Detect which cell encompasses the target text, then output its (x, y) center coordinate. 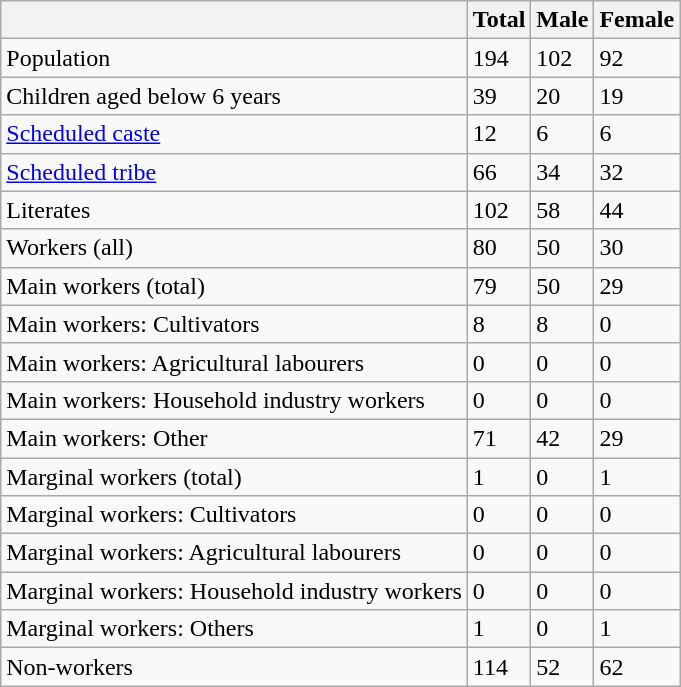
66 (499, 172)
Main workers: Other (234, 438)
80 (499, 248)
20 (562, 96)
32 (637, 172)
44 (637, 210)
Children aged below 6 years (234, 96)
Total (499, 20)
Main workers: Agricultural labourers (234, 362)
Scheduled tribe (234, 172)
Literates (234, 210)
42 (562, 438)
Non-workers (234, 667)
19 (637, 96)
39 (499, 96)
Male (562, 20)
Main workers: Household industry workers (234, 400)
Scheduled caste (234, 134)
52 (562, 667)
71 (499, 438)
Marginal workers (total) (234, 477)
Main workers (total) (234, 286)
Marginal workers: Others (234, 629)
114 (499, 667)
30 (637, 248)
12 (499, 134)
Marginal workers: Cultivators (234, 515)
Female (637, 20)
92 (637, 58)
Marginal workers: Agricultural labourers (234, 553)
Population (234, 58)
58 (562, 210)
79 (499, 286)
194 (499, 58)
34 (562, 172)
Marginal workers: Household industry workers (234, 591)
Workers (all) (234, 248)
Main workers: Cultivators (234, 324)
62 (637, 667)
